From the cell containing the given text, extract its center point as (x, y) coordinate. 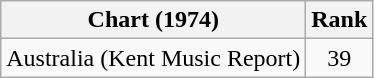
Rank (340, 20)
Australia (Kent Music Report) (154, 58)
39 (340, 58)
Chart (1974) (154, 20)
